Search for the cell housing the specified text and yield its (x, y) center coordinate. 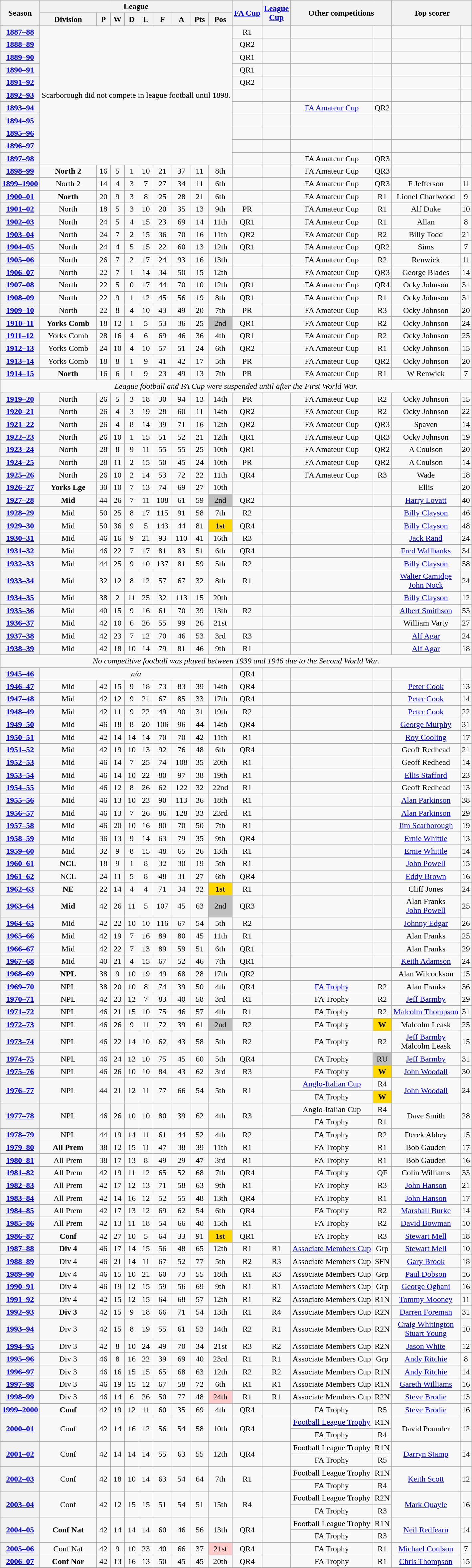
1958–59 (20, 838)
Jack Rand (426, 538)
1985–86 (20, 1223)
Ellis Stafford (426, 775)
1938–39 (20, 648)
97 (182, 775)
96 (182, 724)
1979–80 (20, 1147)
1981–82 (20, 1173)
1908–09 (20, 298)
107 (162, 906)
1970–71 (20, 999)
1930–31 (20, 538)
1990–91 (20, 1287)
Allan (426, 222)
Roy Cooling (426, 737)
1972–73 (20, 1025)
F (162, 19)
Sims (426, 247)
Marshall Burke (426, 1211)
1896–97 (20, 146)
Alan FranksJohn Powell (426, 906)
1967–68 (20, 961)
1965–66 (20, 936)
1899–1900 (20, 184)
Gareth Williams (426, 1384)
1982–83 (20, 1185)
1963–64 (20, 906)
76 (182, 750)
1946–47 (20, 686)
William Varty (426, 623)
John Powell (426, 864)
Wade (426, 475)
George Oghani (426, 1287)
1952–53 (20, 762)
1977–78 (20, 1116)
1931–32 (20, 551)
143 (162, 525)
Division (68, 19)
1893–94 (20, 108)
1897–98 (20, 159)
84 (162, 1071)
League (136, 7)
1961–62 (20, 876)
1953–54 (20, 775)
Johnny Edgar (426, 923)
Renwick (426, 260)
Walter CamidgeJohn Nock (426, 581)
1890–91 (20, 70)
110 (182, 538)
1948–49 (20, 712)
1951–52 (20, 750)
Jim Scarborough (426, 826)
Spaven (426, 424)
1932–33 (20, 564)
Gary Brook (426, 1261)
1911–12 (20, 336)
122 (182, 788)
1906–07 (20, 272)
2002–03 (20, 1479)
1954–55 (20, 788)
137 (162, 564)
1922–23 (20, 437)
1978–79 (20, 1135)
Season (20, 13)
1913–14 (20, 361)
Jeff BarmbyMalcolm Leask (426, 1042)
FA Cup (247, 13)
W Renwick (426, 374)
Billy Todd (426, 234)
1909–10 (20, 310)
1894–95 (20, 120)
1895–96 (20, 133)
1998–99 (20, 1397)
1949–50 (20, 724)
2004–05 (20, 1530)
Paul Dobson (426, 1274)
1904–05 (20, 247)
1959–60 (20, 851)
115 (162, 513)
1934–35 (20, 598)
99 (182, 623)
1960–61 (20, 864)
1935–36 (20, 611)
1993–94 (20, 1329)
Scarborough did not compete in league football until 1898. (136, 95)
Ellis (426, 488)
Lionel Charlwood (426, 197)
Darryn Stamp (426, 1454)
Malcolm Thompson (426, 1012)
Alf Duke (426, 209)
1997–98 (20, 1384)
Tommy Mooney (426, 1299)
Chris Thompson (426, 1561)
92 (162, 750)
Jason White (426, 1346)
1968–69 (20, 974)
1926–27 (20, 488)
1936–37 (20, 623)
1910–11 (20, 323)
SFN (382, 1261)
85 (182, 699)
22nd (220, 788)
1988–89 (20, 1261)
A (182, 19)
1969–70 (20, 987)
1947–48 (20, 699)
1921–22 (20, 424)
Other competitions (341, 13)
86 (162, 813)
1973–74 (20, 1042)
2000–01 (20, 1429)
Conf Nor (68, 1561)
1975–76 (20, 1071)
0 (132, 285)
David Bowman (426, 1223)
1957–58 (20, 826)
1980–81 (20, 1160)
1888–89 (20, 45)
1927–28 (20, 500)
1925–26 (20, 475)
1950–51 (20, 737)
1992–93 (20, 1312)
2006–07 (20, 1561)
2001–02 (20, 1454)
Keith Adamson (426, 961)
16th (220, 538)
QF (382, 1173)
1923–24 (20, 450)
George Blades (426, 272)
1995–96 (20, 1359)
1994–95 (20, 1346)
1937–38 (20, 636)
1929–30 (20, 525)
Darren Foreman (426, 1312)
1919–20 (20, 399)
1912–13 (20, 348)
106 (162, 724)
1902–03 (20, 222)
LeagueCup (276, 13)
1933–34 (20, 581)
1956–57 (20, 813)
1986–87 (20, 1236)
Alan Wilcockson (426, 974)
D (132, 19)
1892–93 (20, 95)
n/a (136, 674)
1996–97 (20, 1371)
1889–90 (20, 57)
1966–67 (20, 948)
Albert Smithson (426, 611)
1987–88 (20, 1249)
1914–15 (20, 374)
No competitive football was played between 1939 and 1946 due to the Second World War. (236, 661)
Craig WhitingtonStuart Young (426, 1329)
2005–06 (20, 1549)
Eddy Brown (426, 876)
1945–46 (20, 674)
Harry Lovatt (426, 500)
1898–99 (20, 171)
Yorks Lge (68, 488)
1983–84 (20, 1198)
1976–77 (20, 1090)
1905–06 (20, 260)
24th (220, 1397)
Colin Williams (426, 1173)
1991–92 (20, 1299)
1920–21 (20, 412)
F Jefferson (426, 184)
1891–92 (20, 82)
1928–29 (20, 513)
RU (382, 1059)
Neil Redfearn (426, 1530)
L (146, 19)
NE (68, 889)
128 (182, 813)
Fred Wallbanks (426, 551)
Derek Abbey (426, 1135)
1887–88 (20, 32)
Michael Coulson (426, 1549)
David Pounder (426, 1429)
1984–85 (20, 1211)
Cliff Jones (426, 889)
1907–08 (20, 285)
1971–72 (20, 1012)
94 (182, 399)
1924–25 (20, 462)
116 (162, 923)
1901–02 (20, 209)
P (104, 19)
Mark Quayle (426, 1504)
Keith Scott (426, 1479)
1955–56 (20, 800)
1999–2000 (20, 1410)
1962–63 (20, 889)
1900–01 (20, 197)
Dave Smith (426, 1116)
George Murphy (426, 724)
League football and FA Cup were suspended until after the First World War. (236, 386)
Pts (200, 19)
Top scorer (432, 13)
Pos (220, 19)
1964–65 (20, 923)
1903–04 (20, 234)
Malcolm Leask (426, 1025)
2003–04 (20, 1504)
1989–90 (20, 1274)
1974–75 (20, 1059)
